Detect which cell encompasses the target text, then output its [X, Y] center coordinate. 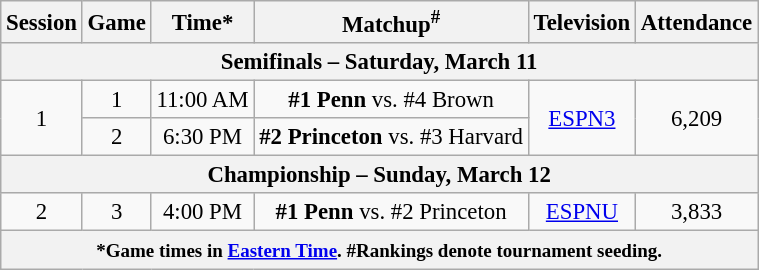
3 [116, 213]
*Game times in Eastern Time. #Rankings denote tournament seeding. [380, 250]
ESPN3 [582, 118]
Session [42, 22]
Matchup# [391, 22]
6,209 [697, 118]
Championship – Sunday, March 12 [380, 175]
#2 Princeton vs. #3 Harvard [391, 137]
4:00 PM [202, 213]
Attendance [697, 22]
#1 Penn vs. #2 Princeton [391, 213]
#1 Penn vs. #4 Brown [391, 100]
ESPNU [582, 213]
11:00 AM [202, 100]
Time* [202, 22]
Semifinals – Saturday, March 11 [380, 62]
6:30 PM [202, 137]
Game [116, 22]
Television [582, 22]
3,833 [697, 213]
